Identify which cell holds the provided text, then report its [x, y] central coordinate. 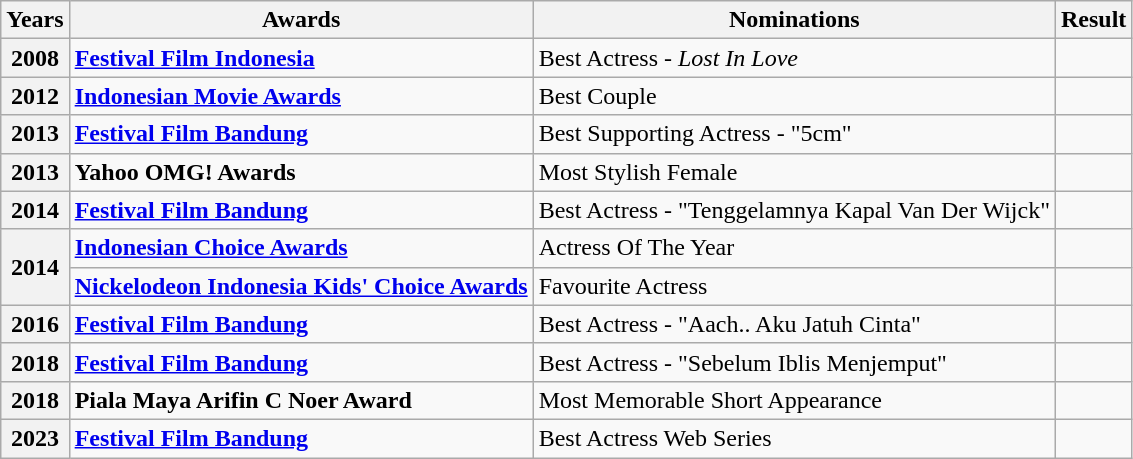
2012 [35, 96]
Nickelodeon Indonesia Kids' Choice Awards [301, 286]
Best Actress - "Aach.. Aku Jatuh Cinta" [794, 324]
Result [1093, 20]
Years [35, 20]
Favourite Actress [794, 286]
Piala Maya Arifin C Noer Award [301, 400]
Best Supporting Actress - "5cm" [794, 134]
Best Actress Web Series [794, 438]
Best Actress - Lost In Love [794, 58]
Most Memorable Short Appearance [794, 400]
Yahoo OMG! Awards [301, 172]
Best Actress - "Sebelum Iblis Menjemput" [794, 362]
Best Couple [794, 96]
Festival Film Indonesia [301, 58]
Indonesian Movie Awards [301, 96]
2008 [35, 58]
Indonesian Choice Awards [301, 248]
2016 [35, 324]
Nominations [794, 20]
Awards [301, 20]
2023 [35, 438]
Most Stylish Female [794, 172]
Best Actress - "Tenggelamnya Kapal Van Der Wijck" [794, 210]
Actress Of The Year [794, 248]
